For the text-containing cell, return its midpoint in (x, y) coordinate format. 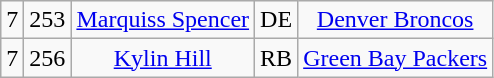
DE (276, 20)
Kylin Hill (163, 58)
Marquiss Spencer (163, 20)
Green Bay Packers (396, 58)
256 (48, 58)
Denver Broncos (396, 20)
RB (276, 58)
253 (48, 20)
